Detect which cell encompasses the target text, then output its (x, y) center coordinate. 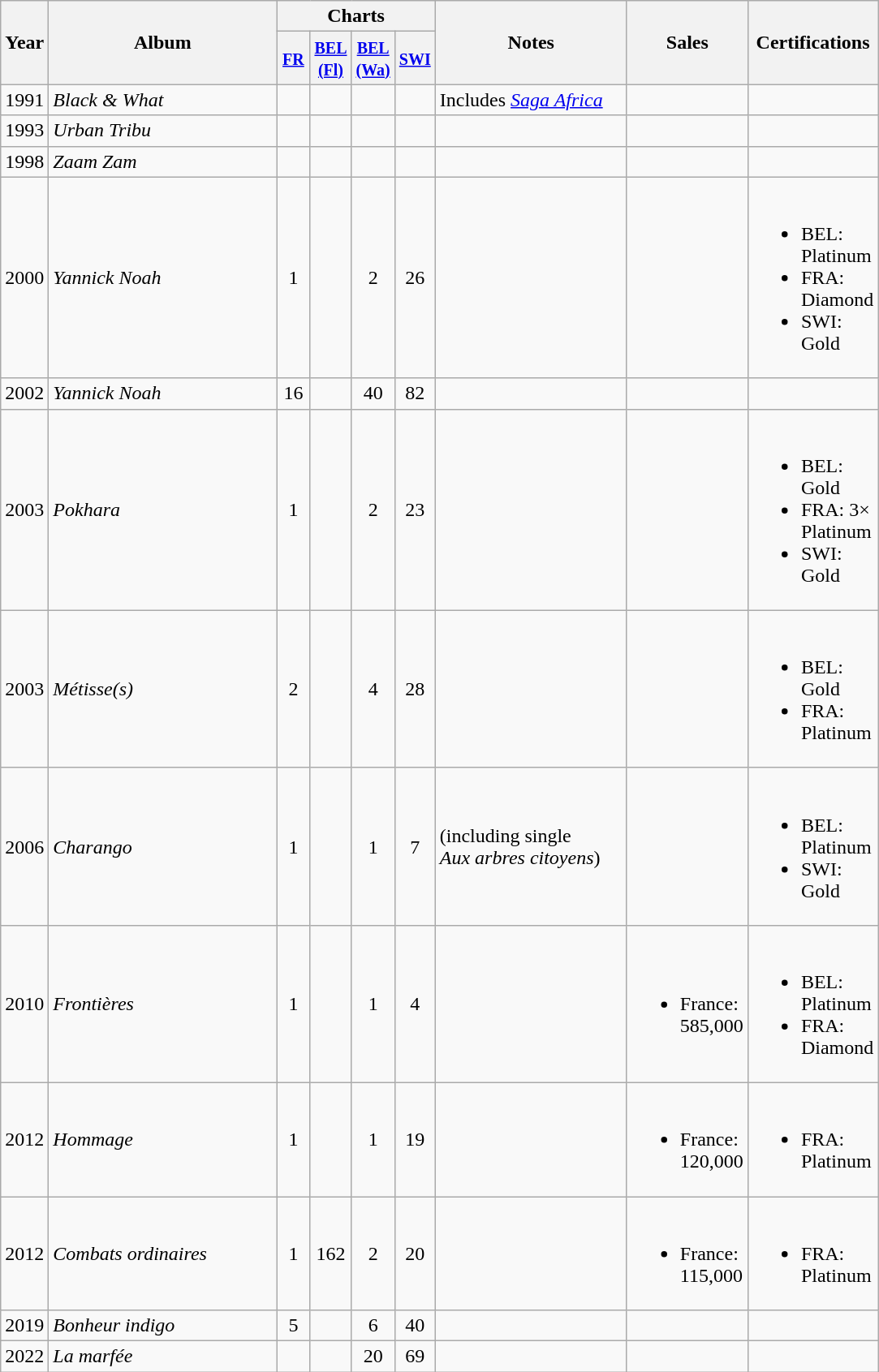
19 (415, 1139)
Urban Tribu (162, 131)
2019 (24, 1326)
82 (415, 394)
Year (24, 42)
BEL(Wa) (373, 58)
Black & What (162, 100)
Combats ordinaires (162, 1253)
(including single Aux arbres citoyens) (531, 846)
2002 (24, 394)
Zaam Zam (162, 161)
Certifications (812, 42)
2000 (24, 277)
7 (415, 846)
BEL: GoldFRA: Platinum (812, 689)
5 (294, 1326)
BEL: PlatinumSWI: Gold (812, 846)
France: 120,000 (687, 1139)
2006 (24, 846)
28 (415, 689)
Charts (355, 16)
69 (415, 1357)
Pokhara (162, 510)
6 (373, 1326)
162 (331, 1253)
France: 115,000 (687, 1253)
23 (415, 510)
BEL: PlatinumFRA: DiamondSWI: Gold (812, 277)
16 (294, 394)
Charango (162, 846)
1998 (24, 161)
BEL: PlatinumFRA: Diamond (812, 1004)
Notes (531, 42)
SWI (415, 58)
Sales (687, 42)
Frontières (162, 1004)
Album (162, 42)
Includes Saga Africa (531, 100)
FR (294, 58)
Bonheur indigo (162, 1326)
France: 585,000 (687, 1004)
BEL: GoldFRA: 3× PlatinumSWI: Gold (812, 510)
2010 (24, 1004)
La marfée (162, 1357)
Hommage (162, 1139)
26 (415, 277)
BEL(Fl) (331, 58)
Métisse(s) (162, 689)
1993 (24, 131)
2022 (24, 1357)
1991 (24, 100)
